Return [X, Y] of the center of cell containing provided text 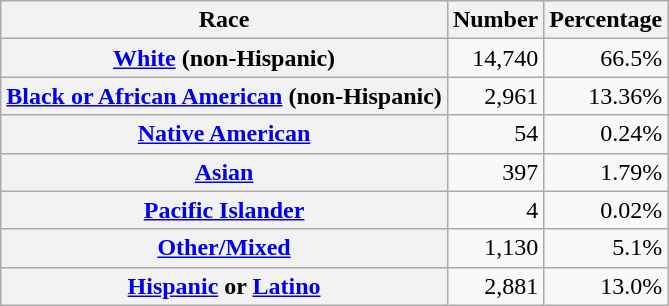
13.0% [606, 286]
13.36% [606, 96]
1,130 [495, 248]
Number [495, 20]
Asian [224, 172]
54 [495, 134]
4 [495, 210]
0.24% [606, 134]
397 [495, 172]
2,881 [495, 286]
5.1% [606, 248]
66.5% [606, 58]
Hispanic or Latino [224, 286]
Pacific Islander [224, 210]
Native American [224, 134]
0.02% [606, 210]
1.79% [606, 172]
White (non-Hispanic) [224, 58]
Black or African American (non-Hispanic) [224, 96]
2,961 [495, 96]
14,740 [495, 58]
Other/Mixed [224, 248]
Percentage [606, 20]
Race [224, 20]
